Identify which cell holds the provided text, then report its [X, Y] central coordinate. 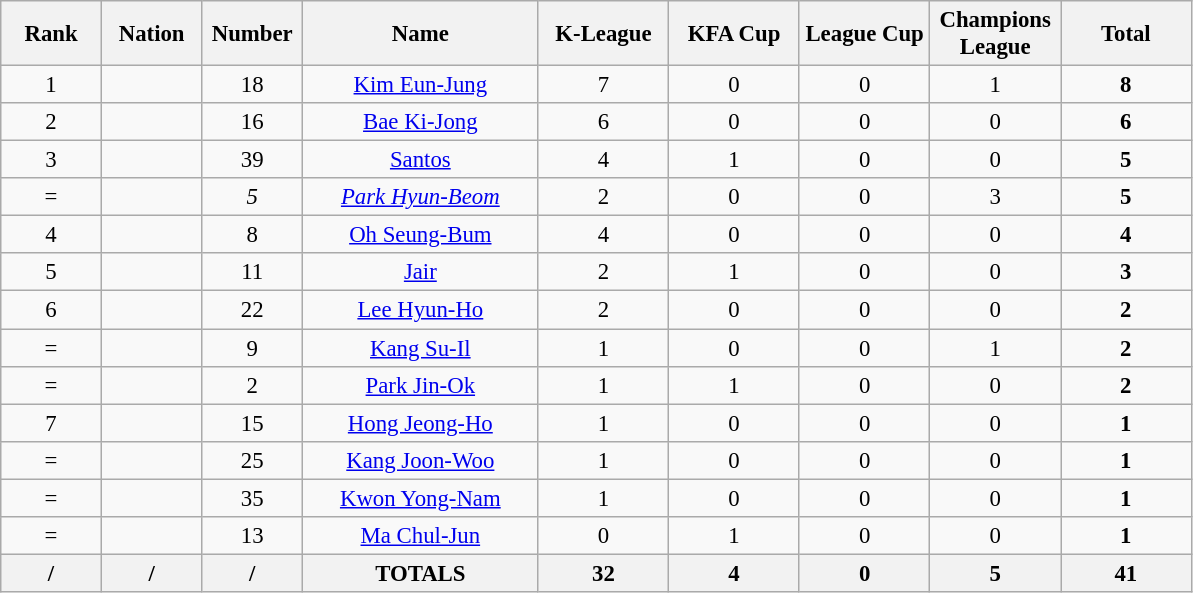
Hong Jeong-Ho [421, 423]
Number [252, 34]
Nation [152, 34]
13 [252, 536]
League Cup [864, 34]
16 [252, 122]
Total [1126, 34]
35 [252, 498]
Kwon Yong-Nam [421, 498]
11 [252, 273]
Santos [421, 160]
25 [252, 460]
Kang Joon-Woo [421, 460]
Kang Su-Il [421, 348]
9 [252, 348]
Bae Ki-Jong [421, 122]
15 [252, 423]
K-League [604, 34]
Champions League [996, 34]
Jair [421, 273]
18 [252, 85]
Lee Hyun-Ho [421, 310]
22 [252, 310]
Name [421, 34]
Park Hyun-Beom [421, 197]
TOTALS [421, 573]
Park Jin-Ok [421, 385]
Oh Seung-Bum [421, 235]
41 [1126, 573]
Ma Chul-Jun [421, 536]
39 [252, 160]
Rank [52, 34]
KFA Cup [734, 34]
Kim Eun-Jung [421, 85]
32 [604, 573]
